Extract the [X, Y] coordinate from the center of the cell holding the provided text.  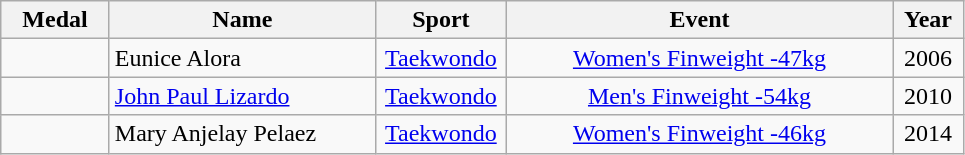
2010 [928, 96]
Eunice Alora [242, 58]
Women's Finweight -47kg [699, 58]
Event [699, 20]
Men's Finweight -54kg [699, 96]
Mary Anjelay Pelaez [242, 134]
Women's Finweight -46kg [699, 134]
Year [928, 20]
Sport [440, 20]
2006 [928, 58]
John Paul Lizardo [242, 96]
Medal [56, 20]
Name [242, 20]
2014 [928, 134]
